Pinpoint the cell where the given text exists, returning its [X, Y] midpoint coordinate. 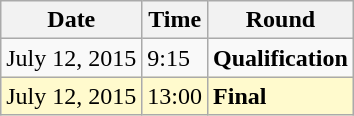
Round [281, 20]
Final [281, 96]
9:15 [175, 58]
Date [72, 20]
13:00 [175, 96]
Qualification [281, 58]
Time [175, 20]
